Search for the cell housing the specified text and yield its (X, Y) center coordinate. 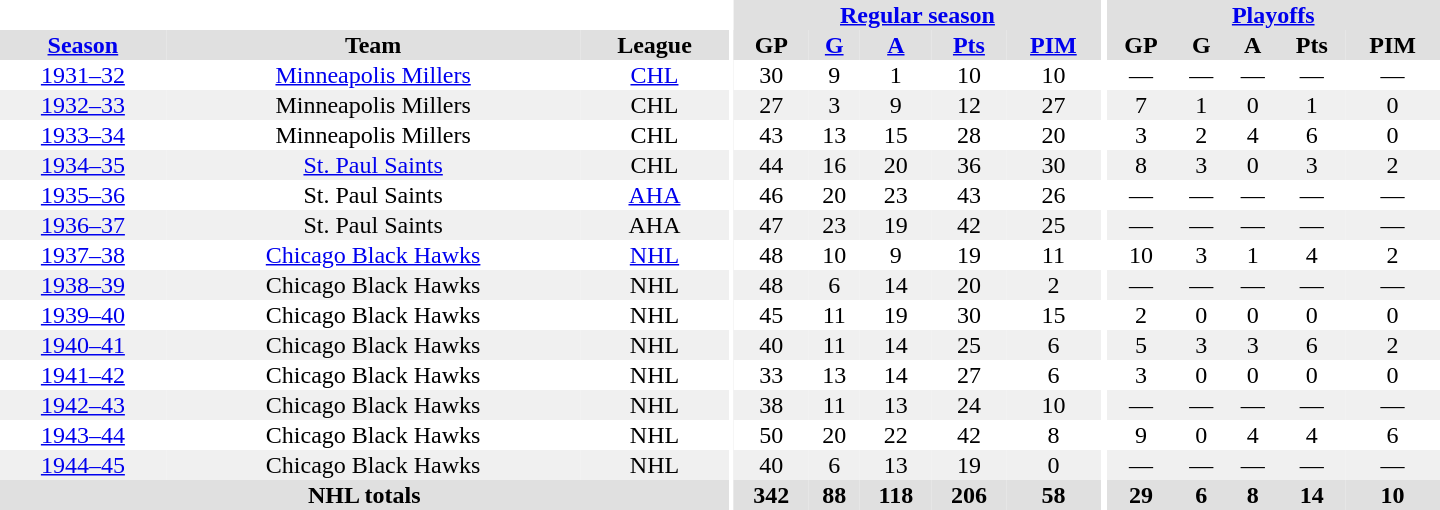
Playoffs (1273, 15)
1938–39 (83, 285)
24 (969, 405)
29 (1140, 495)
Season (83, 45)
46 (771, 195)
1943–44 (83, 435)
Regular season (918, 15)
33 (771, 375)
1942–43 (83, 405)
7 (1140, 105)
1941–42 (83, 375)
50 (771, 435)
1944–45 (83, 465)
28 (969, 135)
16 (834, 165)
36 (969, 165)
1936–37 (83, 225)
47 (771, 225)
342 (771, 495)
1932–33 (83, 105)
Team (374, 45)
NHL totals (364, 495)
45 (771, 315)
22 (896, 435)
5 (1140, 345)
44 (771, 165)
38 (771, 405)
1933–34 (83, 135)
118 (896, 495)
88 (834, 495)
58 (1054, 495)
League (654, 45)
1937–38 (83, 255)
1935–36 (83, 195)
1940–41 (83, 345)
26 (1054, 195)
1939–40 (83, 315)
206 (969, 495)
1931–32 (83, 75)
1934–35 (83, 165)
12 (969, 105)
